Return the (X, Y) coordinate for the center point of the cell that contains the specified text.  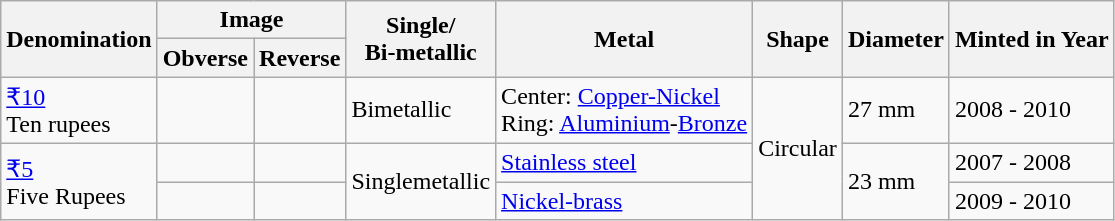
27 mm (896, 110)
Reverse (300, 58)
Nickel-brass (624, 201)
Bimetallic (421, 110)
Shape (798, 39)
2007 - 2008 (1032, 162)
Minted in Year (1032, 39)
Singlemetallic (421, 181)
₹5Five Rupees (79, 181)
Obverse (205, 58)
Diameter (896, 39)
Denomination (79, 39)
Image (252, 20)
Circular (798, 148)
23 mm (896, 181)
Metal (624, 39)
2008 - 2010 (1032, 110)
2009 - 2010 (1032, 201)
Single/Bi-metallic (421, 39)
₹10Ten rupees (79, 110)
Stainless steel (624, 162)
Center: Copper-NickelRing: Aluminium-Bronze (624, 110)
